Pinpoint the cell where the given text exists, returning its [X, Y] midpoint coordinate. 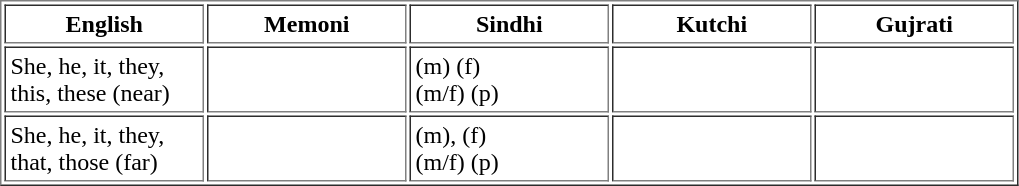
(m), (f) (m/f) (p) [510, 149]
Memoni [307, 24]
She, he, it, they, that, those (far) [104, 149]
Sindhi [510, 24]
Gujrati [914, 24]
She, he, it, they, this, these (near) [104, 79]
(m) (f) (m/f) (p) [510, 79]
Kutchi [712, 24]
English [104, 24]
